Detect which cell encompasses the target text, then output its [X, Y] center coordinate. 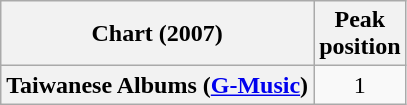
Peakposition [360, 34]
Taiwanese Albums (G-Music) [158, 85]
Chart (2007) [158, 34]
1 [360, 85]
